Search for the cell housing the specified text and yield its (X, Y) center coordinate. 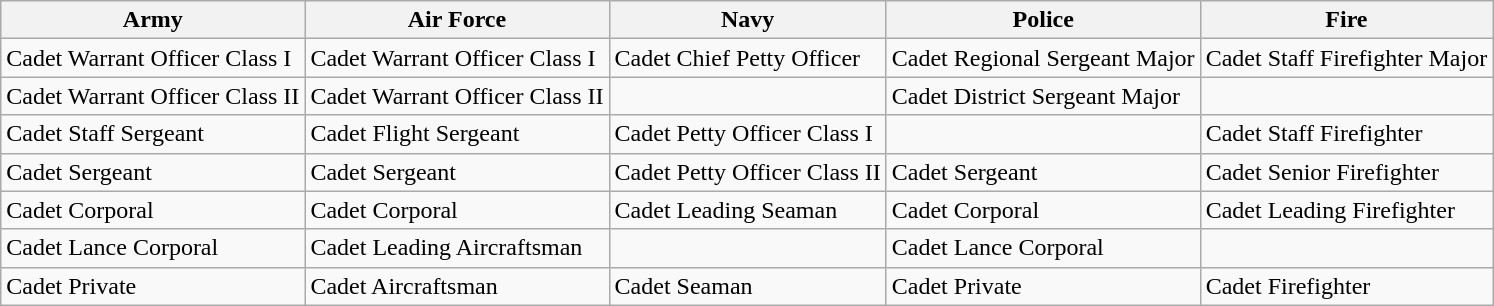
Cadet Petty Officer Class I (748, 134)
Police (1043, 20)
Cadet Staff Sergeant (153, 134)
Cadet Regional Sergeant Major (1043, 58)
Cadet Staff Firefighter Major (1346, 58)
Cadet Aircraftsman (457, 286)
Cadet Seaman (748, 286)
Cadet Firefighter (1346, 286)
Navy (748, 20)
Cadet Leading Aircraftsman (457, 248)
Cadet Flight Sergeant (457, 134)
Cadet Petty Officer Class II (748, 172)
Cadet Leading Firefighter (1346, 210)
Cadet Leading Seaman (748, 210)
Air Force (457, 20)
Army (153, 20)
Fire (1346, 20)
Cadet Chief Petty Officer (748, 58)
Cadet Staff Firefighter (1346, 134)
Cadet Senior Firefighter (1346, 172)
Cadet District Sergeant Major (1043, 96)
